Detect which cell encompasses the target text, then output its (X, Y) center coordinate. 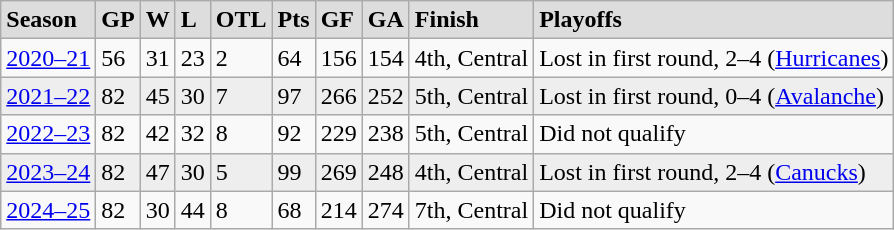
2023–24 (48, 172)
229 (338, 134)
W (158, 20)
32 (192, 134)
23 (192, 58)
45 (158, 96)
L (192, 20)
7 (241, 96)
Lost in first round, 2–4 (Canucks) (714, 172)
92 (294, 134)
Lost in first round, 2–4 (Hurricanes) (714, 58)
7th, Central (471, 210)
Finish (471, 20)
248 (386, 172)
269 (338, 172)
64 (294, 58)
5 (241, 172)
OTL (241, 20)
97 (294, 96)
2 (241, 58)
56 (118, 58)
42 (158, 134)
2021–22 (48, 96)
Season (48, 20)
2020–21 (48, 58)
GF (338, 20)
31 (158, 58)
156 (338, 58)
266 (338, 96)
252 (386, 96)
99 (294, 172)
47 (158, 172)
GP (118, 20)
238 (386, 134)
GA (386, 20)
Pts (294, 20)
Playoffs (714, 20)
274 (386, 210)
Lost in first round, 0–4 (Avalanche) (714, 96)
154 (386, 58)
68 (294, 210)
2022–23 (48, 134)
214 (338, 210)
2024–25 (48, 210)
44 (192, 210)
